For the text-containing cell, return its midpoint in (x, y) coordinate format. 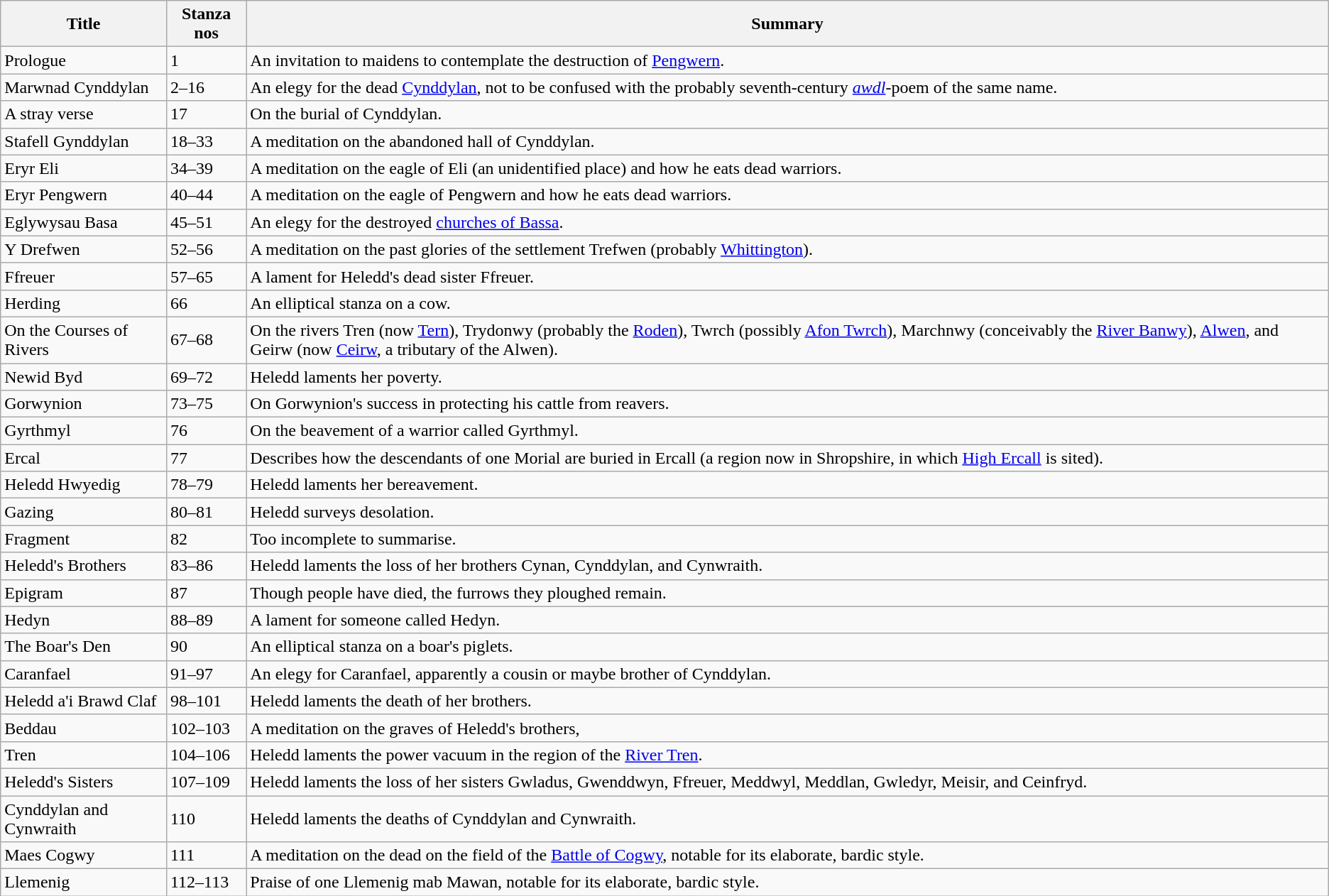
Title (84, 24)
An elegy for the dead Cynddylan, not to be confused with the probably seventh-century awdl-poem of the same name. (787, 87)
Caranfael (84, 674)
Maes Cogwy (84, 856)
77 (206, 458)
Describes how the descendants of one Morial are buried in Ercall (a region now in Shropshire, in which High Ercall is sited). (787, 458)
An elliptical stanza on a boar's piglets. (787, 647)
69–72 (206, 377)
Heledd laments the power vacuum in the region of the River Tren. (787, 755)
Gazing (84, 512)
Heledd laments the loss of her brothers Cynan, Cynddylan, and Cynwraith. (787, 566)
Praise of one Llemenig mab Mawan, notable for its elaborate, bardic style. (787, 883)
Heledd laments the loss of her sisters Gwladus, Gwenddwyn, Ffreuer, Meddwyl, Meddlan, Gwledyr, Meisir, and Ceinfryd. (787, 782)
Epigram (84, 593)
Gorwynion (84, 404)
40–44 (206, 195)
Eglywysau Basa (84, 222)
76 (206, 431)
Heledd's Sisters (84, 782)
91–97 (206, 674)
Heledd laments her poverty. (787, 377)
Though people have died, the furrows they ploughed remain. (787, 593)
Y Drefwen (84, 249)
Heledd Hwyedig (84, 485)
90 (206, 647)
66 (206, 303)
104–106 (206, 755)
Too incomplete to summarise. (787, 539)
80–81 (206, 512)
Newid Byd (84, 377)
78–79 (206, 485)
17 (206, 114)
On Gorwynion's success in protecting his cattle from reavers. (787, 404)
Heledd surveys desolation. (787, 512)
2–16 (206, 87)
The Boar's Den (84, 647)
34–39 (206, 168)
A lament for someone called Hedyn. (787, 620)
A meditation on the graves of Heledd's brothers, (787, 728)
Stanza nos (206, 24)
Heledd laments her bereavement. (787, 485)
A stray verse (84, 114)
Hedyn (84, 620)
An elegy for the destroyed churches of Bassa. (787, 222)
82 (206, 539)
98–101 (206, 701)
45–51 (206, 222)
A meditation on the eagle of Pengwern and how he eats dead warriors. (787, 195)
Llemenig (84, 883)
107–109 (206, 782)
Heledd laments the death of her brothers. (787, 701)
On the Courses of Rivers (84, 339)
Herding (84, 303)
Stafell Gynddylan (84, 141)
83–86 (206, 566)
18–33 (206, 141)
52–56 (206, 249)
A meditation on the abandoned hall of Cynddylan. (787, 141)
Eryr Eli (84, 168)
111 (206, 856)
Heledd laments the deaths of Cynddylan and Cynwraith. (787, 818)
57–65 (206, 276)
110 (206, 818)
An elegy for Caranfael, apparently a cousin or maybe brother of Cynddylan. (787, 674)
Ercal (84, 458)
Fragment (84, 539)
A meditation on the past glories of the settlement Trefwen (probably Whittington). (787, 249)
An elliptical stanza on a cow. (787, 303)
Heledd's Brothers (84, 566)
Cynddylan and Cynwraith (84, 818)
67–68 (206, 339)
Ffreuer (84, 276)
Gyrthmyl (84, 431)
Summary (787, 24)
A meditation on the dead on the field of the Battle of Cogwy, notable for its elaborate, bardic style. (787, 856)
A lament for Heledd's dead sister Ffreuer. (787, 276)
An invitation to maidens to contemplate the destruction of Pengwern. (787, 60)
A meditation on the eagle of Eli (an unidentified place) and how he eats dead warriors. (787, 168)
Beddau (84, 728)
Marwnad Cynddylan (84, 87)
112–113 (206, 883)
On the burial of Cynddylan. (787, 114)
102–103 (206, 728)
Heledd a'i Brawd Claf (84, 701)
Prologue (84, 60)
87 (206, 593)
88–89 (206, 620)
On the beavement of a warrior called Gyrthmyl. (787, 431)
73–75 (206, 404)
1 (206, 60)
Eryr Pengwern (84, 195)
Tren (84, 755)
